Detect which cell encompasses the target text, then output its (x, y) center coordinate. 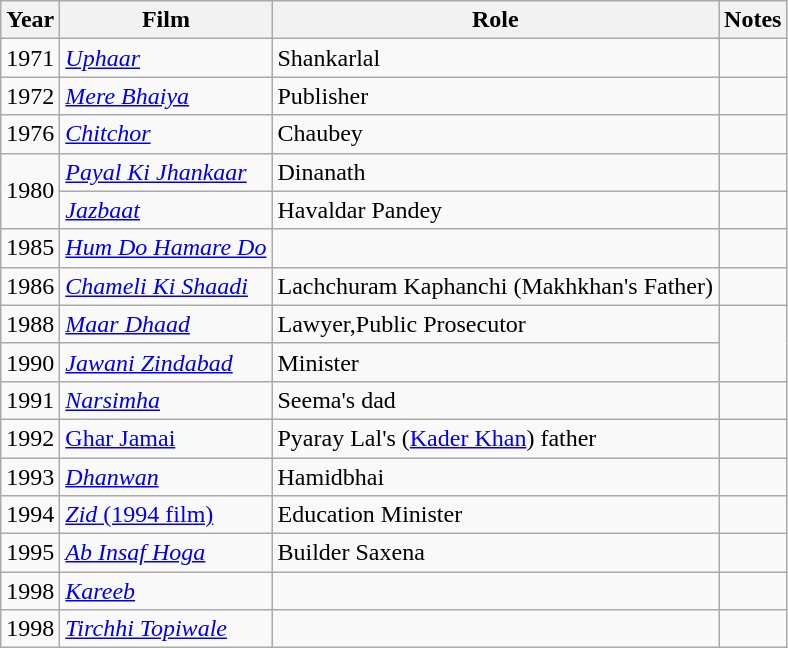
1986 (30, 286)
Jawani Zindabad (166, 362)
Payal Ki Jhankaar (166, 172)
Chitchor (166, 134)
1985 (30, 248)
Seema's dad (496, 400)
1992 (30, 438)
1976 (30, 134)
Maar Dhaad (166, 324)
Jazbaat (166, 210)
Hamidbhai (496, 477)
Mere Bhaiya (166, 96)
1995 (30, 553)
1972 (30, 96)
Uphaar (166, 58)
Role (496, 20)
1993 (30, 477)
Ab Insaf Hoga (166, 553)
Pyaray Lal's (Kader Khan) father (496, 438)
Havaldar Pandey (496, 210)
Dinanath (496, 172)
Ghar Jamai (166, 438)
1994 (30, 515)
Builder Saxena (496, 553)
Minister (496, 362)
Education Minister (496, 515)
Publisher (496, 96)
Chaubey (496, 134)
Dhanwan (166, 477)
1980 (30, 191)
Tirchhi Topiwale (166, 629)
Lawyer,Public Prosecutor (496, 324)
Chameli Ki Shaadi (166, 286)
Kareeb (166, 591)
Hum Do Hamare Do (166, 248)
Shankarlal (496, 58)
1988 (30, 324)
Zid (1994 film) (166, 515)
Lachchuram Kaphanchi (Makhkhan's Father) (496, 286)
Notes (753, 20)
1991 (30, 400)
Year (30, 20)
1990 (30, 362)
Narsimha (166, 400)
1971 (30, 58)
Film (166, 20)
